Identify which cell holds the provided text, then report its (x, y) central coordinate. 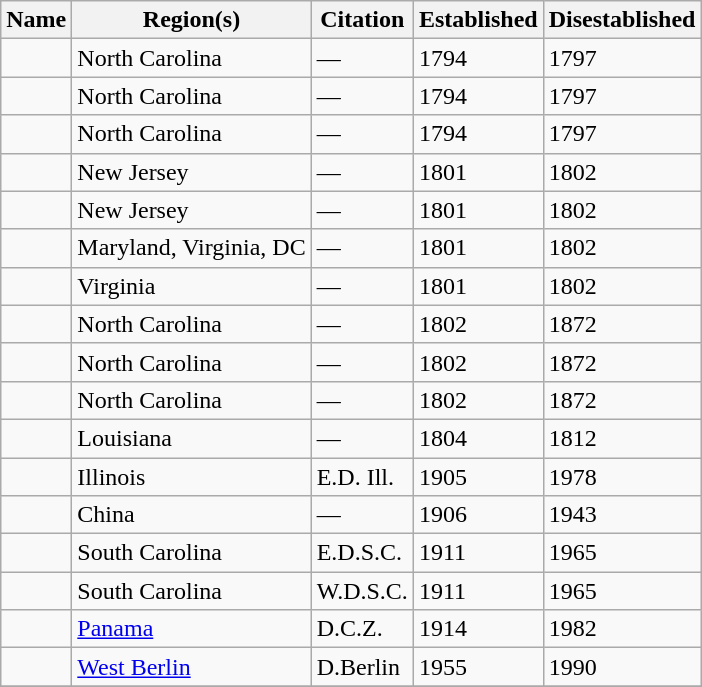
W.D.S.C. (362, 591)
1990 (622, 667)
D.Berlin (362, 667)
Virginia (192, 286)
1982 (622, 629)
Illinois (192, 477)
1978 (622, 477)
Louisiana (192, 438)
1914 (478, 629)
Panama (192, 629)
China (192, 515)
Established (478, 20)
Name (36, 20)
West Berlin (192, 667)
Disestablished (622, 20)
1905 (478, 477)
1943 (622, 515)
E.D.S.C. (362, 553)
D.C.Z. (362, 629)
Maryland, Virginia, DC (192, 248)
Citation (362, 20)
1812 (622, 438)
1804 (478, 438)
E.D. Ill. (362, 477)
Region(s) (192, 20)
1906 (478, 515)
1955 (478, 667)
